Search for the cell housing the specified text and yield its (x, y) center coordinate. 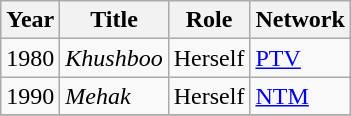
Year (30, 20)
PTV (300, 58)
1980 (30, 58)
Title (114, 20)
1990 (30, 96)
NTM (300, 96)
Khushboo (114, 58)
Mehak (114, 96)
Network (300, 20)
Role (209, 20)
